Return (X, Y) of the center of cell containing provided text 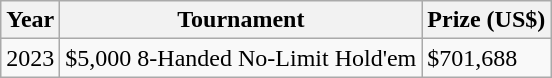
Tournament (241, 20)
$701,688 (486, 58)
$5,000 8-Handed No-Limit Hold'em (241, 58)
Year (30, 20)
Prize (US$) (486, 20)
2023 (30, 58)
